Detect which cell encompasses the target text, then output its [X, Y] center coordinate. 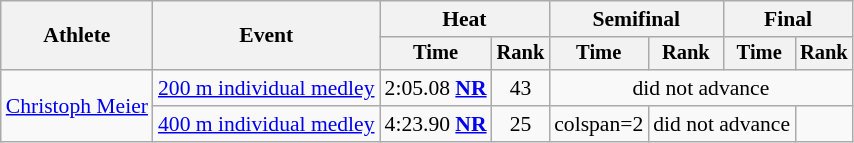
200 m individual medley [266, 88]
colspan=2 [598, 124]
2:05.08 NR [436, 88]
400 m individual medley [266, 124]
43 [521, 88]
Heat [465, 19]
4:23.90 NR [436, 124]
Final [788, 19]
Event [266, 36]
25 [521, 124]
Semifinal [636, 19]
Christoph Meier [77, 106]
Athlete [77, 36]
